Determine the [X, Y] coordinate at the center of the cell enclosing the given text.  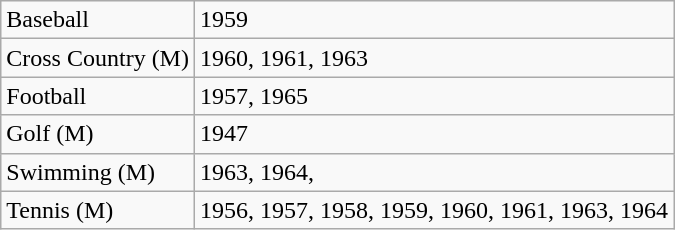
Cross Country (M) [98, 58]
1960, 1961, 1963 [434, 58]
1963, 1964, [434, 172]
Golf (M) [98, 134]
1957, 1965 [434, 96]
1947 [434, 134]
Tennis (M) [98, 210]
1956, 1957, 1958, 1959, 1960, 1961, 1963, 1964 [434, 210]
Swimming (M) [98, 172]
1959 [434, 20]
Baseball [98, 20]
Football [98, 96]
